Identify which cell holds the provided text, then report its [x, y] central coordinate. 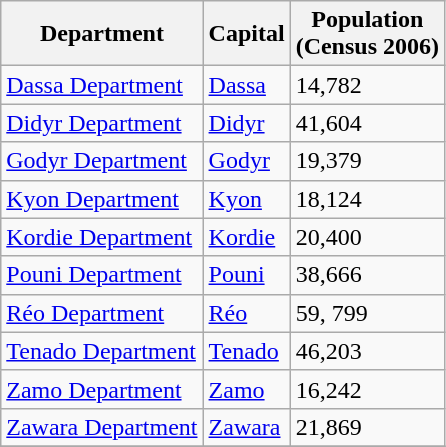
21,869 [367, 427]
Tenado Department [102, 351]
Capital [246, 34]
41,604 [367, 123]
Kyon Department [102, 199]
Kyon [246, 199]
Population(Census 2006) [367, 34]
Godyr Department [102, 161]
Zawara [246, 427]
Kordie [246, 237]
Kordie Department [102, 237]
Zawara Department [102, 427]
Pouni Department [102, 275]
Dassa [246, 85]
Zamo Department [102, 389]
Didyr [246, 123]
59, 799 [367, 313]
Pouni [246, 275]
Réo [246, 313]
18,124 [367, 199]
Réo Department [102, 313]
19,379 [367, 161]
Dassa Department [102, 85]
Godyr [246, 161]
Zamo [246, 389]
16,242 [367, 389]
14,782 [367, 85]
Didyr Department [102, 123]
46,203 [367, 351]
20,400 [367, 237]
Tenado [246, 351]
Department [102, 34]
38,666 [367, 275]
